Determine the [X, Y] coordinate at the center of the cell enclosing the given text.  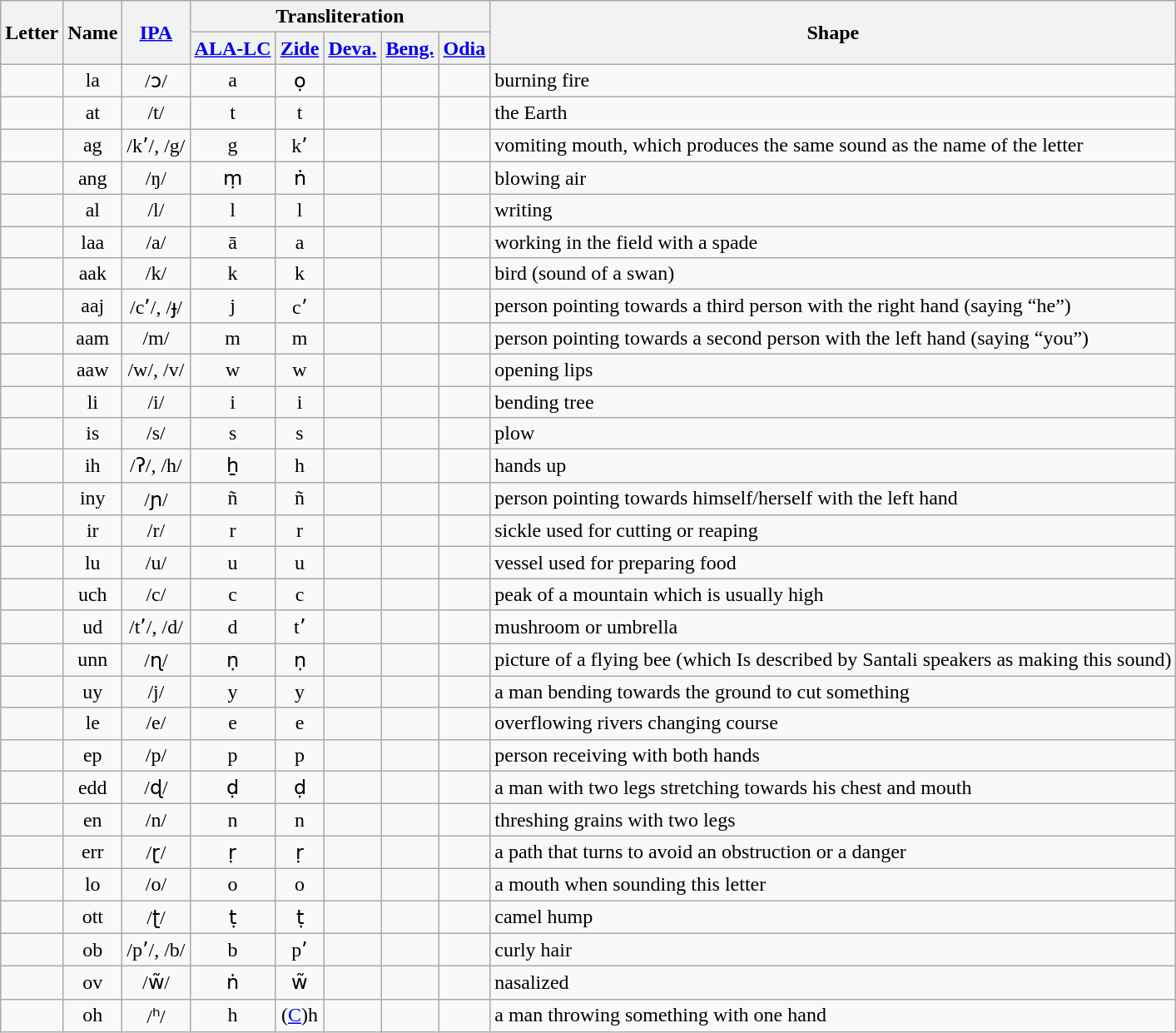
/ʔ/, /h/ [156, 466]
Shape [833, 32]
Name [93, 32]
/c/ [156, 594]
(C)h [300, 1016]
peak of a mountain which is usually high [833, 594]
/e/ [156, 723]
kʼ [300, 145]
ṃ [233, 178]
the Earth [833, 112]
ang [93, 178]
hands up [833, 466]
/k/ [156, 274]
ih [93, 466]
person receiving with both hands [833, 755]
ov [93, 983]
a man bending towards the ground to cut something [833, 692]
ọ [300, 81]
ob [93, 950]
/ŋ/ [156, 178]
/w̃/ [156, 983]
/tʼ/, /d/ [156, 627]
Zide [300, 48]
/u/ [156, 563]
picture of a flying bee (which Is described by Santali speakers as making this sound) [833, 659]
Odia [464, 48]
b [233, 950]
/ɽ/ [156, 852]
/cʼ/, /ɟ/ [156, 306]
tʼ [300, 627]
a path that turns to avoid an obstruction or a danger [833, 852]
person pointing towards a second person with the left hand (saying “you”) [833, 338]
lo [93, 884]
ALA-LC [233, 48]
bending tree [833, 402]
ā [233, 242]
/ɖ/ [156, 787]
person pointing towards a third person with the right hand (saying “he”) [833, 306]
en [93, 820]
plow [833, 434]
bird (sound of a swan) [833, 274]
at [93, 112]
person pointing towards himself/herself with the left hand [833, 499]
/o/ [156, 884]
/a/ [156, 242]
nasalized [833, 983]
/ɔ/ [156, 81]
/ʈ/ [156, 917]
uch [93, 594]
/j/ [156, 692]
ir [93, 531]
unn [93, 659]
j [233, 306]
Letter [32, 32]
le [93, 723]
overflowing rivers changing course [833, 723]
laa [93, 242]
/n/ [156, 820]
ud [93, 627]
d [233, 627]
/w/, /v/ [156, 370]
g [233, 145]
/i/ [156, 402]
camel hump [833, 917]
mushroom or umbrella [833, 627]
/ɲ/ [156, 499]
aaj [93, 306]
ep [93, 755]
/p/ [156, 755]
sickle used for cutting or reaping [833, 531]
ott [93, 917]
al [93, 211]
li [93, 402]
blowing air [833, 178]
iny [93, 499]
burning fire [833, 81]
/pʼ/, /b/ [156, 950]
oh [93, 1016]
ag [93, 145]
pʼ [300, 950]
/kʼ/, /g/ [156, 145]
lu [93, 563]
a man throwing something with one hand [833, 1016]
ẖ [233, 466]
IPA [156, 32]
vomiting mouth, which produces the same sound as the name of the letter [833, 145]
uy [93, 692]
working in the field with a spade [833, 242]
writing [833, 211]
Deva. [353, 48]
Transliteration [340, 17]
aam [93, 338]
/s/ [156, 434]
a mouth when sounding this letter [833, 884]
/l/ [156, 211]
aak [93, 274]
a man with two legs stretching towards his chest and mouth [833, 787]
w̃ [300, 983]
opening lips [833, 370]
is [93, 434]
Beng. [409, 48]
/r/ [156, 531]
edd [93, 787]
/ɳ/ [156, 659]
curly hair [833, 950]
aaw [93, 370]
/t/ [156, 112]
threshing grains with two legs [833, 820]
cʼ [300, 306]
/m/ [156, 338]
/ʰ/ [156, 1016]
vessel used for preparing food [833, 563]
err [93, 852]
la [93, 81]
